Return [X, Y] of the center of cell containing provided text 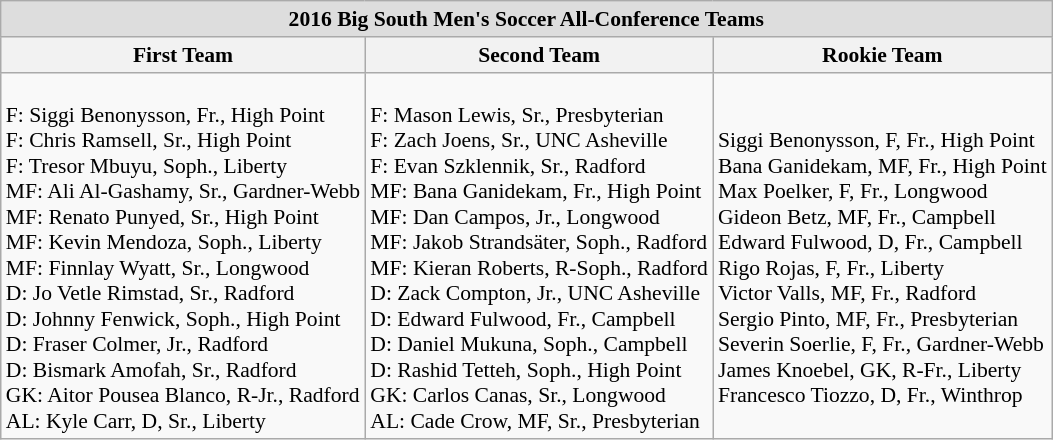
Second Team [539, 55]
Rookie Team [882, 55]
First Team [183, 55]
2016 Big South Men's Soccer All-Conference Teams [526, 19]
